Pinpoint the cell where the given text exists, returning its [x, y] midpoint coordinate. 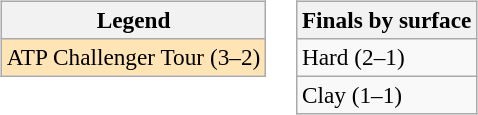
Hard (2–1) [387, 57]
Finals by surface [387, 20]
Clay (1–1) [387, 95]
ATP Challenger Tour (3–2) [133, 57]
Legend [133, 20]
